Find where the given text appears and provide that cell's center as (x, y) coordinate. 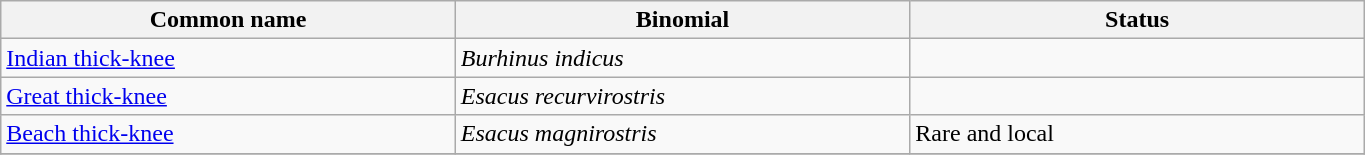
Common name (228, 20)
Rare and local (1138, 134)
Great thick-knee (228, 96)
Binomial (682, 20)
Beach thick-knee (228, 134)
Status (1138, 20)
Esacus recurvirostris (682, 96)
Esacus magnirostris (682, 134)
Indian thick-knee (228, 58)
Burhinus indicus (682, 58)
